Return the [x, y] coordinate for the center point of the cell that contains the specified text.  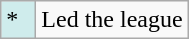
Led the league [112, 20]
* [18, 20]
